Locate the cell with the specified text and output its [X, Y] center coordinate. 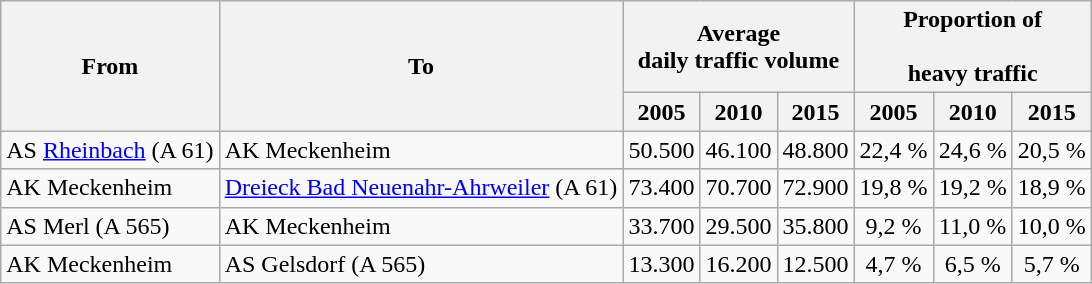
12.500 [816, 264]
22,4 % [894, 150]
Average daily traffic volume [738, 47]
9,2 % [894, 226]
Proportion ofheavy traffic [972, 47]
18,9 % [1052, 188]
4,7 % [894, 264]
72.900 [816, 188]
20,5 % [1052, 150]
48.800 [816, 150]
To [421, 66]
50.500 [662, 150]
29.500 [738, 226]
13.300 [662, 264]
AS Merl (A 565) [110, 226]
From [110, 66]
46.100 [738, 150]
16.200 [738, 264]
10,0 % [1052, 226]
33.700 [662, 226]
73.400 [662, 188]
AS Rheinbach (A 61) [110, 150]
35.800 [816, 226]
19,8 % [894, 188]
19,2 % [972, 188]
70.700 [738, 188]
Dreieck Bad Neuenahr-Ahrweiler (A 61) [421, 188]
11,0 % [972, 226]
AS Gelsdorf (A 565) [421, 264]
24,6 % [972, 150]
5,7 % [1052, 264]
6,5 % [972, 264]
